Capture the cell that displays the provided text and extract its [x, y] central coordinate. 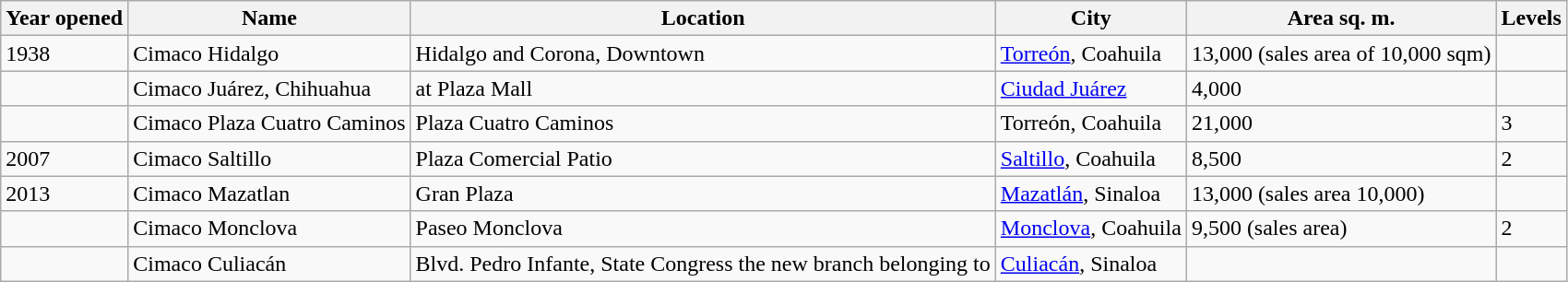
Cimaco Monclova [269, 229]
Mazatlán, Sinaloa [1090, 194]
13,000 (sales area 10,000) [1341, 194]
Year opened [65, 18]
Ciudad Juárez [1090, 88]
Plaza Cuatro Caminos [703, 123]
Cimaco Hidalgo [269, 53]
Gran Plaza [703, 194]
21,000 [1341, 123]
Cimaco Saltillo [269, 159]
3 [1531, 123]
Hidalgo and Corona, Downtown [703, 53]
Cimaco Plaza Cuatro Caminos [269, 123]
Paseo Monclova [703, 229]
2007 [65, 159]
Blvd. Pedro Infante, State Congress the new branch belonging to [703, 264]
Culiacán, Sinaloa [1090, 264]
Area sq. m. [1341, 18]
at Plaza Mall [703, 88]
2013 [65, 194]
Cimaco Culiacán [269, 264]
Monclova, Coahuila [1090, 229]
Name [269, 18]
9,500 (sales area) [1341, 229]
8,500 [1341, 159]
Location [703, 18]
Saltillo, Coahuila [1090, 159]
1938 [65, 53]
City [1090, 18]
Cimaco Juárez, Chihuahua [269, 88]
13,000 (sales area of 10,000 sqm) [1341, 53]
4,000 [1341, 88]
Plaza Comercial Patio [703, 159]
Levels [1531, 18]
Cimaco Mazatlan [269, 194]
